Determine the (x, y) coordinate at the center of the cell enclosing the given text.  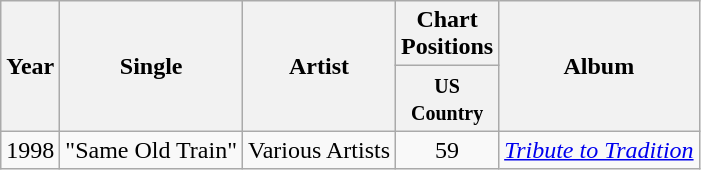
Year (30, 66)
Various Artists (318, 150)
Chart Positions (448, 34)
Artist (318, 66)
1998 (30, 150)
US Country (448, 98)
59 (448, 150)
Tribute to Tradition (599, 150)
Single (152, 66)
"Same Old Train" (152, 150)
Album (599, 66)
